For the text-containing cell, return its midpoint in (x, y) coordinate format. 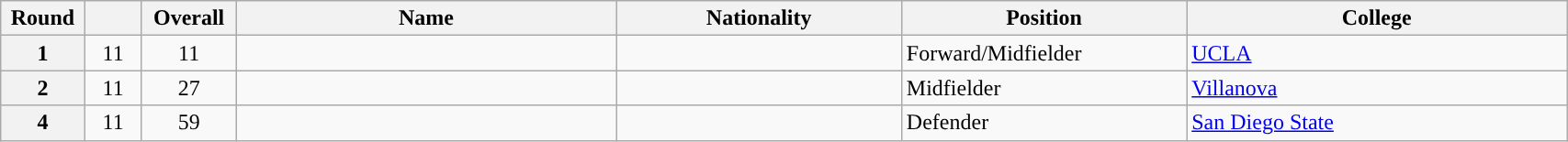
College (1377, 18)
2 (42, 88)
Round (42, 18)
1 (42, 53)
Name (426, 18)
Position (1043, 18)
Villanova (1377, 88)
Nationality (759, 18)
Forward/Midfielder (1043, 53)
San Diego State (1377, 123)
59 (189, 123)
Defender (1043, 123)
Overall (189, 18)
27 (189, 88)
UCLA (1377, 53)
Midfielder (1043, 88)
4 (42, 123)
